Scan for the cell matching the given text and deliver its [X, Y] coordinate at center. 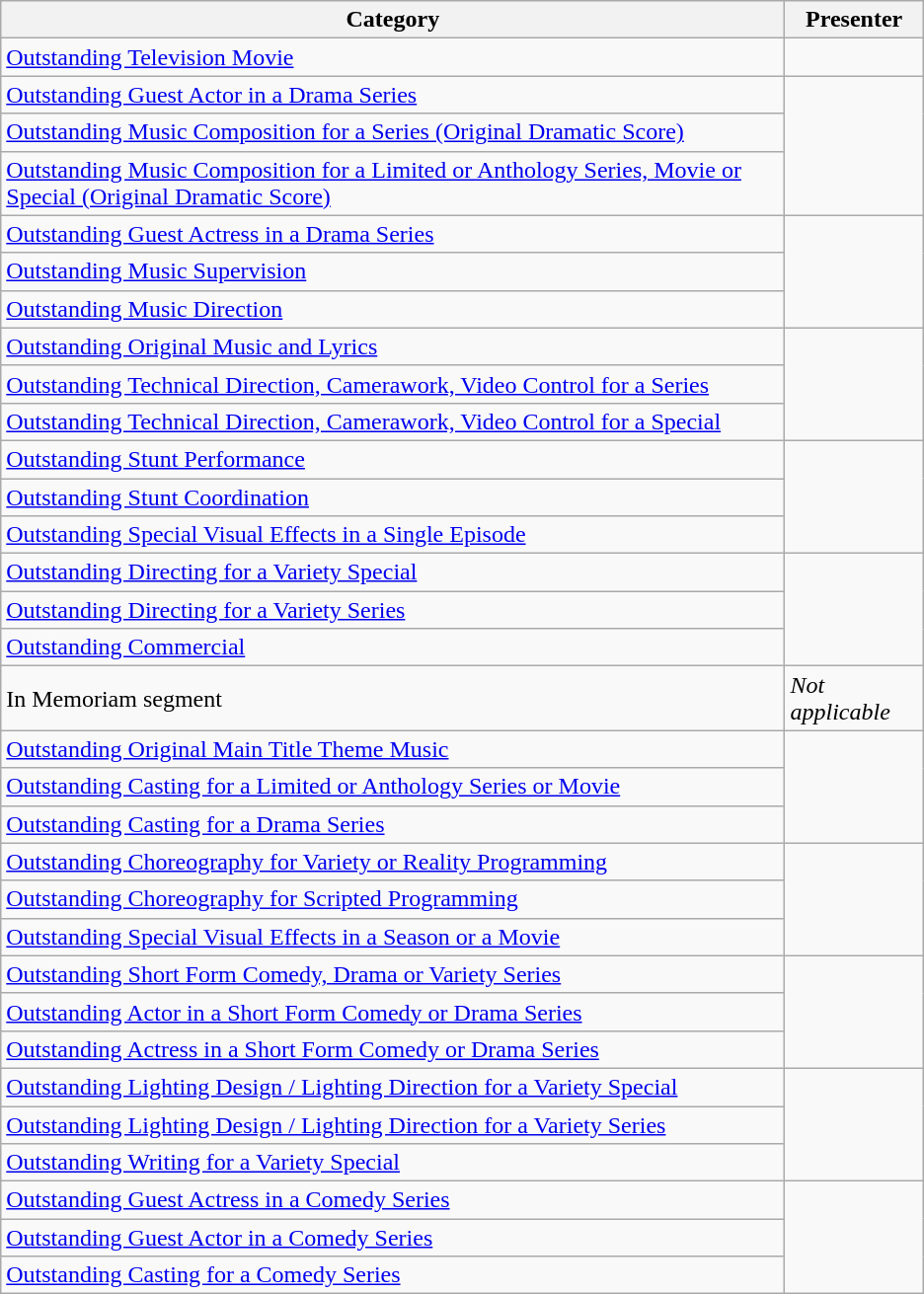
Outstanding Special Visual Effects in a Single Episode [393, 535]
Outstanding Short Form Comedy, Drama or Variety Series [393, 974]
Outstanding Guest Actor in a Comedy Series [393, 1238]
In Memoriam segment [393, 699]
Presenter [854, 20]
Outstanding Technical Direction, Camerawork, Video Control for a Special [393, 421]
Outstanding Choreography for Variety or Reality Programming [393, 862]
Outstanding Stunt Performance [393, 459]
Outstanding Casting for a Drama Series [393, 824]
Category [393, 20]
Outstanding Original Music and Lyrics [393, 346]
Outstanding Writing for a Variety Special [393, 1163]
Outstanding Original Main Title Theme Music [393, 749]
Outstanding Guest Actress in a Drama Series [393, 234]
Outstanding Actor in a Short Form Comedy or Drama Series [393, 1012]
Outstanding Music Supervision [393, 271]
Outstanding Directing for a Variety Special [393, 572]
Outstanding Actress in a Short Form Comedy or Drama Series [393, 1049]
Outstanding Casting for a Comedy Series [393, 1275]
Not applicable [854, 699]
Outstanding Special Visual Effects in a Season or a Movie [393, 937]
Outstanding Music Composition for a Limited or Anthology Series, Movie or Special (Original Dramatic Score) [393, 184]
Outstanding Guest Actress in a Comedy Series [393, 1200]
Outstanding Directing for a Variety Series [393, 610]
Outstanding Guest Actor in a Drama Series [393, 95]
Outstanding Casting for a Limited or Anthology Series or Movie [393, 787]
Outstanding Music Direction [393, 309]
Outstanding Lighting Design / Lighting Direction for a Variety Series [393, 1124]
Outstanding Commercial [393, 647]
Outstanding Technical Direction, Camerawork, Video Control for a Series [393, 384]
Outstanding Choreography for Scripted Programming [393, 899]
Outstanding Music Composition for a Series (Original Dramatic Score) [393, 132]
Outstanding Lighting Design / Lighting Direction for a Variety Special [393, 1087]
Outstanding Television Movie [393, 57]
Outstanding Stunt Coordination [393, 496]
